Locate the cell with the specified text and output its (x, y) center coordinate. 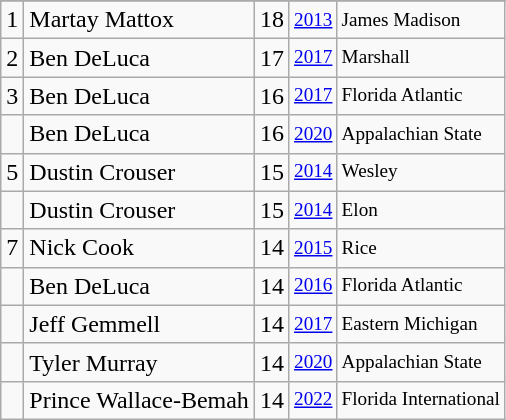
3 (12, 96)
Jeff Gemmell (140, 324)
Nick Cook (140, 248)
1 (12, 20)
2015 (313, 248)
7 (12, 248)
17 (272, 58)
2022 (313, 400)
Marshall (420, 58)
Wesley (420, 172)
18 (272, 20)
2016 (313, 286)
Florida International (420, 400)
2013 (313, 20)
Martay Mattox (140, 20)
Tyler Murray (140, 362)
Eastern Michigan (420, 324)
Prince Wallace-Bemah (140, 400)
Rice (420, 248)
2 (12, 58)
5 (12, 172)
James Madison (420, 20)
Elon (420, 210)
